Return the [X, Y] coordinate for the center point of the cell that contains the specified text.  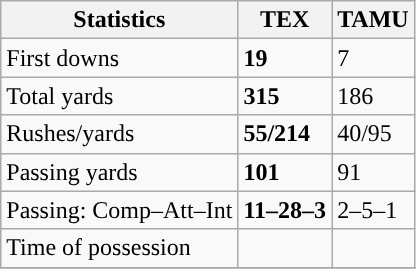
7 [374, 58]
55/214 [285, 134]
Total yards [120, 96]
First downs [120, 58]
2–5–1 [374, 210]
Time of possession [120, 248]
Passing yards [120, 172]
Statistics [120, 20]
Rushes/yards [120, 134]
91 [374, 172]
11–28–3 [285, 210]
TEX [285, 20]
40/95 [374, 134]
Passing: Comp–Att–Int [120, 210]
315 [285, 96]
101 [285, 172]
19 [285, 58]
TAMU [374, 20]
186 [374, 96]
